Locate the cell with the specified text and output its (x, y) center coordinate. 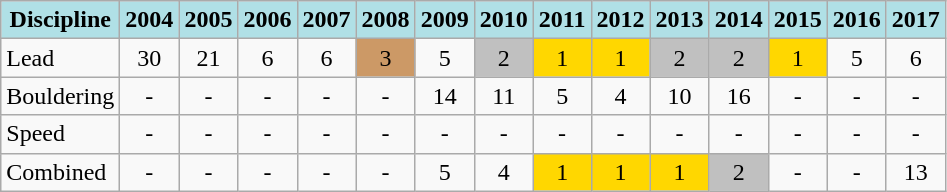
3 (386, 58)
14 (444, 96)
2006 (268, 20)
2005 (208, 20)
2015 (798, 20)
Bouldering (60, 96)
2008 (386, 20)
2011 (562, 20)
2007 (326, 20)
2014 (738, 20)
2010 (504, 20)
Lead (60, 58)
2017 (916, 20)
2004 (150, 20)
2009 (444, 20)
2016 (856, 20)
Speed (60, 134)
30 (150, 58)
Combined (60, 172)
21 (208, 58)
13 (916, 172)
10 (680, 96)
2012 (620, 20)
2013 (680, 20)
16 (738, 96)
11 (504, 96)
Discipline (60, 20)
